Pinpoint the cell where the given text exists, returning its (x, y) midpoint coordinate. 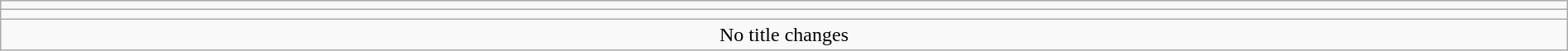
No title changes (784, 35)
